From the cell containing the given text, extract its center point as [X, Y] coordinate. 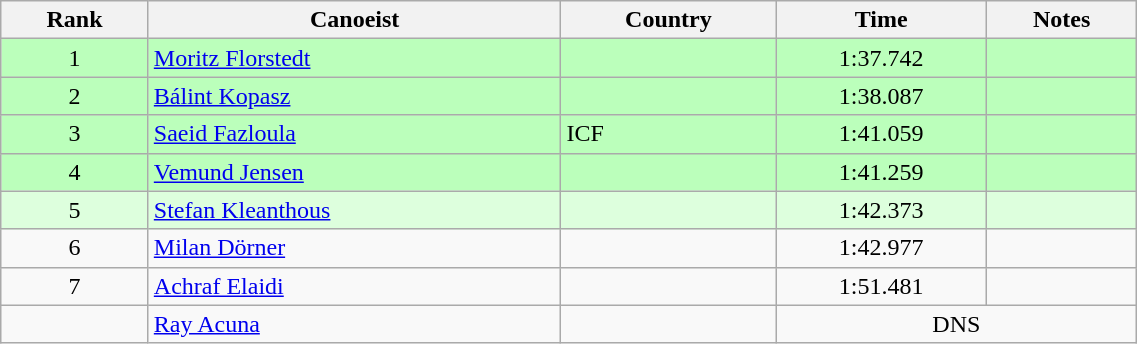
1:41.059 [882, 134]
Milan Dörner [354, 248]
1:38.087 [882, 96]
1:42.373 [882, 210]
DNS [956, 324]
1:37.742 [882, 58]
ICF [668, 134]
4 [75, 172]
Country [668, 20]
Stefan Kleanthous [354, 210]
2 [75, 96]
3 [75, 134]
1:51.481 [882, 286]
Moritz Florstedt [354, 58]
Saeid Fazloula [354, 134]
6 [75, 248]
Bálint Kopasz [354, 96]
Ray Acuna [354, 324]
Achraf Elaidi [354, 286]
7 [75, 286]
Time [882, 20]
1:42.977 [882, 248]
5 [75, 210]
1:41.259 [882, 172]
Notes [1061, 20]
1 [75, 58]
Rank [75, 20]
Canoeist [354, 20]
Vemund Jensen [354, 172]
